Return (X, Y) of the center of cell containing provided text 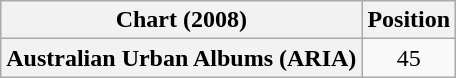
45 (409, 58)
Position (409, 20)
Chart (2008) (182, 20)
Australian Urban Albums (ARIA) (182, 58)
